Extract the (X, Y) coordinate from the center of the cell holding the provided text.  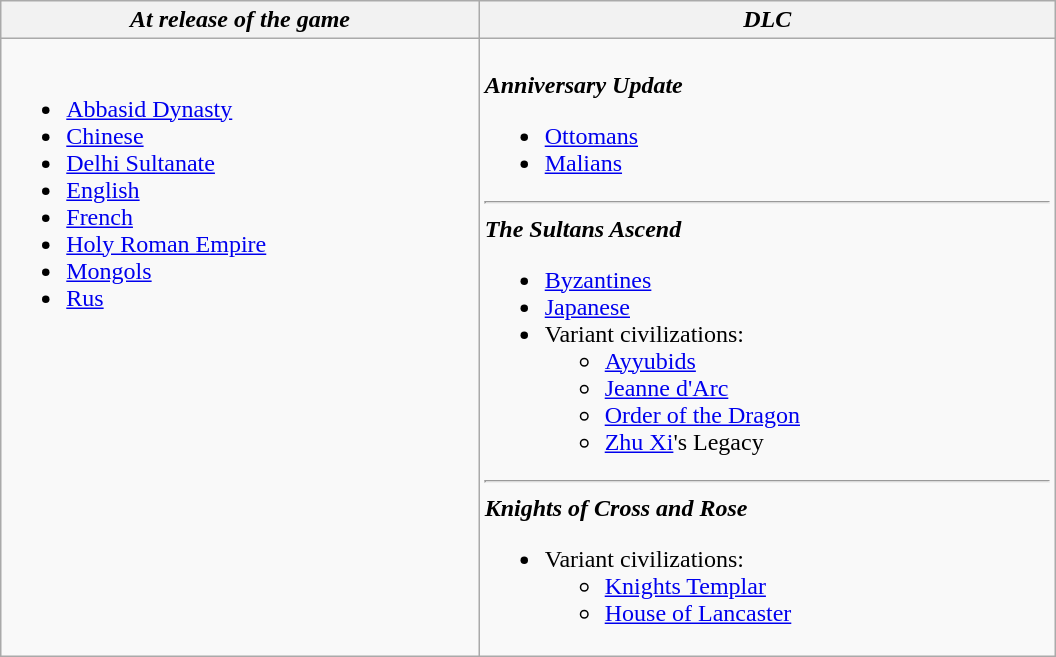
At release of the game (240, 20)
Abbasid DynastyChineseDelhi SultanateEnglishFrenchHoly Roman EmpireMongolsRus (240, 348)
DLC (767, 20)
